Find where the given text appears and provide that cell's center as [x, y] coordinate. 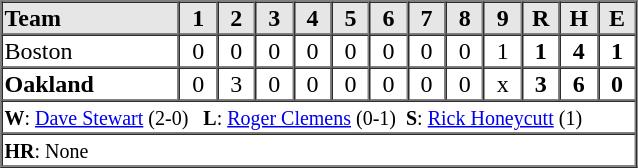
5 [350, 18]
H [579, 18]
Boston [91, 50]
x [503, 84]
W: Dave Stewart (2-0) L: Roger Clemens (0-1) S: Rick Honeycutt (1) [319, 116]
8 [465, 18]
Team [91, 18]
E [617, 18]
Oakland [91, 84]
R [541, 18]
9 [503, 18]
2 [236, 18]
HR: None [319, 150]
7 [427, 18]
